For the text-containing cell, return its midpoint in [X, Y] coordinate format. 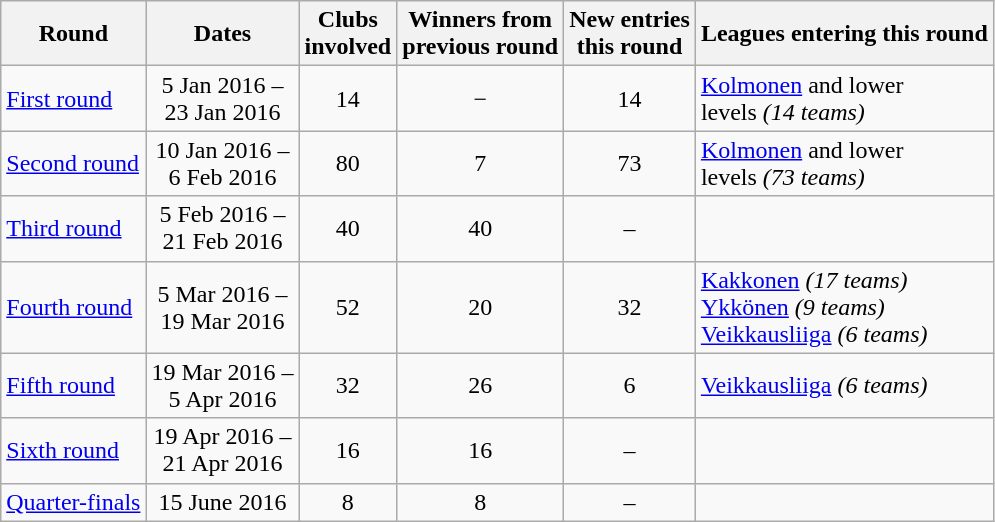
Kolmonen and lower levels (73 teams) [844, 164]
− [480, 98]
Round [74, 34]
7 [480, 164]
19 Mar 2016 – 5 Apr 2016 [222, 386]
Leagues entering this round [844, 34]
Third round [74, 228]
Kolmonen and lower levels (14 teams) [844, 98]
Fifth round [74, 386]
Winners fromprevious round [480, 34]
Clubsinvolved [348, 34]
5 Feb 2016 – 21 Feb 2016 [222, 228]
6 [630, 386]
15 June 2016 [222, 502]
19 Apr 2016 – 21 Apr 2016 [222, 450]
Quarter-finals [74, 502]
Second round [74, 164]
Fourth round [74, 307]
Dates [222, 34]
26 [480, 386]
New entriesthis round [630, 34]
5 Jan 2016 – 23 Jan 2016 [222, 98]
73 [630, 164]
80 [348, 164]
First round [74, 98]
Veikkausliiga (6 teams) [844, 386]
Sixth round [74, 450]
Kakkonen (17 teams)Ykkönen (9 teams)Veikkausliiga (6 teams) [844, 307]
5 Mar 2016 – 19 Mar 2016 [222, 307]
10 Jan 2016 – 6 Feb 2016 [222, 164]
52 [348, 307]
20 [480, 307]
